Output the (X, Y) coordinate of the center of the cell containing the given text.  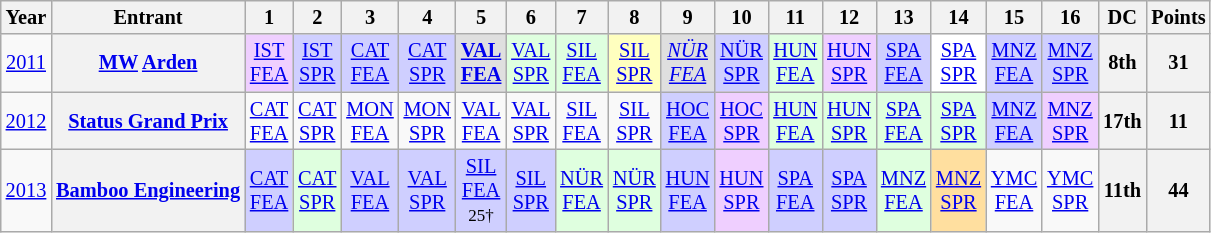
MW Arden (148, 63)
ISTFEA (269, 63)
MONSPR (428, 121)
ISTSPR (317, 63)
16 (1070, 17)
12 (849, 17)
YMCFEA (1014, 190)
DC (1122, 17)
44 (1178, 190)
2011 (26, 63)
14 (958, 17)
Year (26, 17)
2012 (26, 121)
HOCFEA (688, 121)
13 (904, 17)
5 (481, 17)
Entrant (148, 17)
10 (741, 17)
3 (370, 17)
11th (1122, 190)
Bamboo Engineering (148, 190)
1 (269, 17)
2013 (26, 190)
MONFEA (370, 121)
2 (317, 17)
9 (688, 17)
8 (634, 17)
17th (1122, 121)
31 (1178, 63)
Points (1178, 17)
15 (1014, 17)
YMCSPR (1070, 190)
SILFEA25† (481, 190)
8th (1122, 63)
6 (530, 17)
HOCSPR (741, 121)
4 (428, 17)
Status Grand Prix (148, 121)
7 (582, 17)
